Return the [x, y] coordinate for the center point of the cell that contains the specified text.  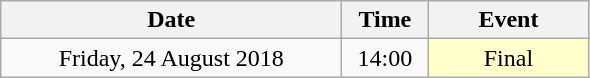
Final [508, 58]
Friday, 24 August 2018 [172, 58]
14:00 [385, 58]
Event [508, 20]
Time [385, 20]
Date [172, 20]
